Pinpoint the cell where the given text exists, returning its (x, y) midpoint coordinate. 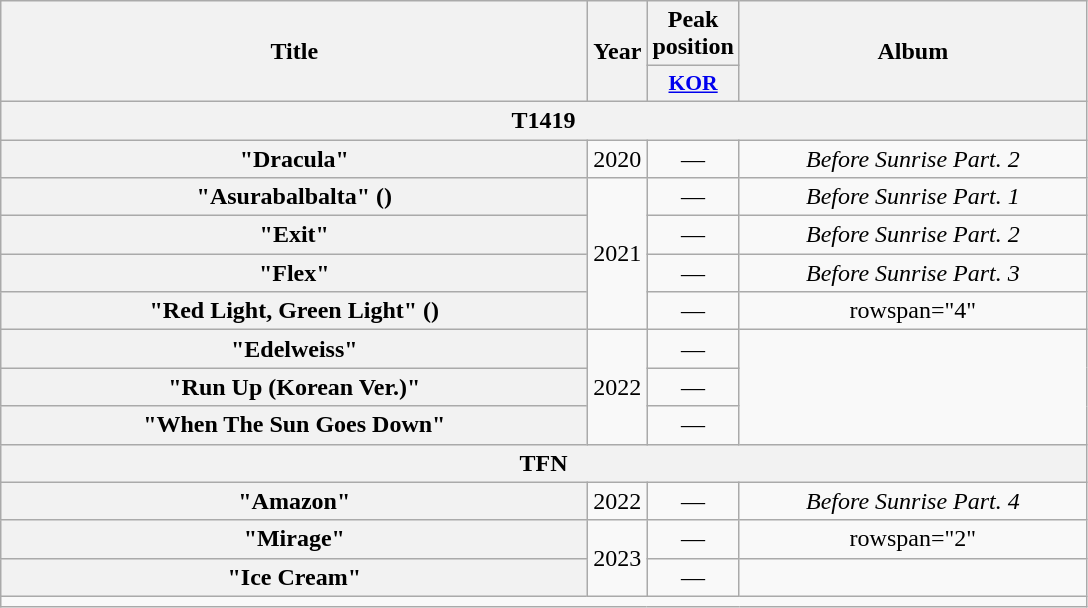
Title (294, 52)
Album (912, 52)
rowspan="4" (912, 311)
Before Sunrise Part. 3 (912, 273)
Before Sunrise Part. 4 (912, 501)
rowspan="2" (912, 539)
"Edelweiss" (294, 349)
2020 (618, 159)
"Run Up (Korean Ver.)" (294, 387)
Year (618, 52)
"Exit" (294, 235)
2023 (618, 558)
T1419 (544, 120)
"Flex" (294, 273)
"Ice Cream" (294, 577)
"Dracula" (294, 159)
"Amazon" (294, 501)
TFN (544, 463)
Before Sunrise Part. 1 (912, 197)
"Red Light, Green Light" () (294, 311)
"Mirage" (294, 539)
KOR (693, 84)
"When The Sun Goes Down" (294, 425)
"Asurabalbalta" () (294, 197)
Peak position (693, 34)
2021 (618, 254)
